Scan for the cell matching the given text and deliver its [X, Y] coordinate at center. 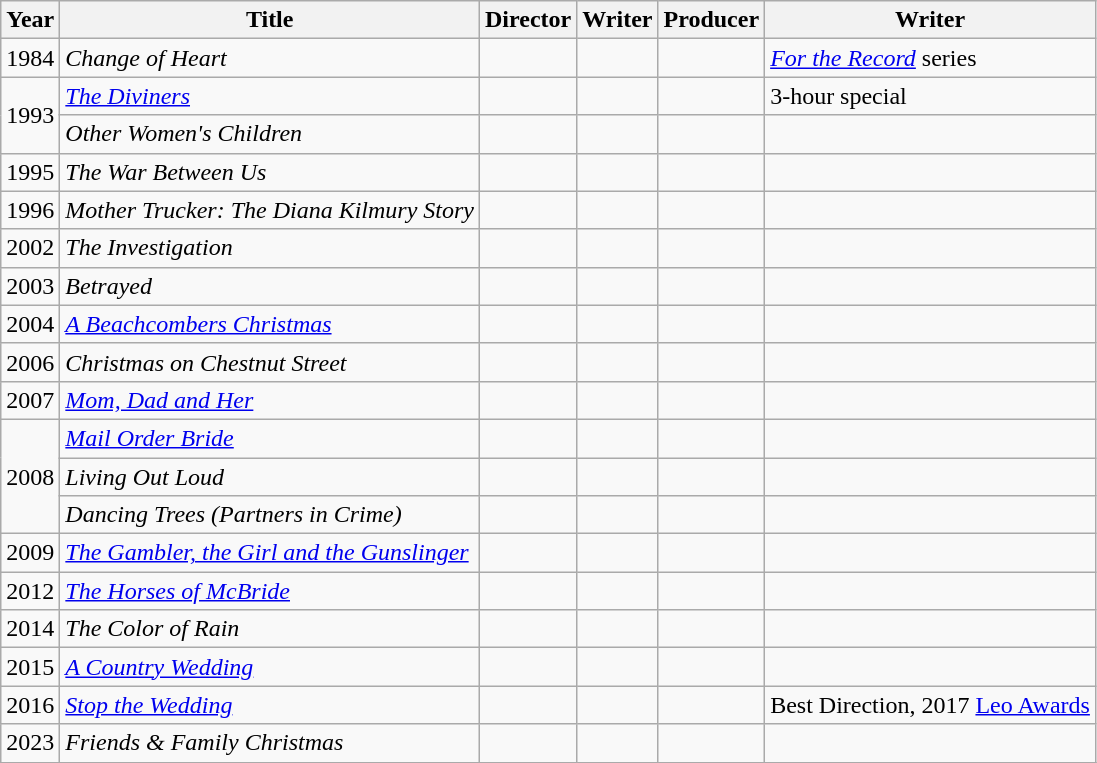
1984 [30, 58]
Director [528, 20]
2004 [30, 324]
A Beachcombers Christmas [270, 324]
Change of Heart [270, 58]
Mail Order Bride [270, 438]
A Country Wedding [270, 667]
Title [270, 20]
For the Record series [930, 58]
Friends & Family Christmas [270, 743]
Living Out Loud [270, 477]
2016 [30, 705]
Other Women's Children [270, 134]
The Horses of McBride [270, 591]
The War Between Us [270, 172]
1995 [30, 172]
Mom, Dad and Her [270, 400]
2023 [30, 743]
1993 [30, 115]
2012 [30, 591]
2003 [30, 286]
Mother Trucker: The Diana Kilmury Story [270, 210]
The Color of Rain [270, 629]
Stop the Wedding [270, 705]
The Gambler, the Girl and the Gunslinger [270, 553]
2009 [30, 553]
The Diviners [270, 96]
2007 [30, 400]
2006 [30, 362]
Christmas on Chestnut Street [270, 362]
Best Direction, 2017 Leo Awards [930, 705]
2015 [30, 667]
Betrayed [270, 286]
2002 [30, 248]
1996 [30, 210]
Dancing Trees (Partners in Crime) [270, 515]
Year [30, 20]
Producer [712, 20]
The Investigation [270, 248]
2008 [30, 476]
3-hour special [930, 96]
2014 [30, 629]
